Search for the cell housing the specified text and yield its (X, Y) center coordinate. 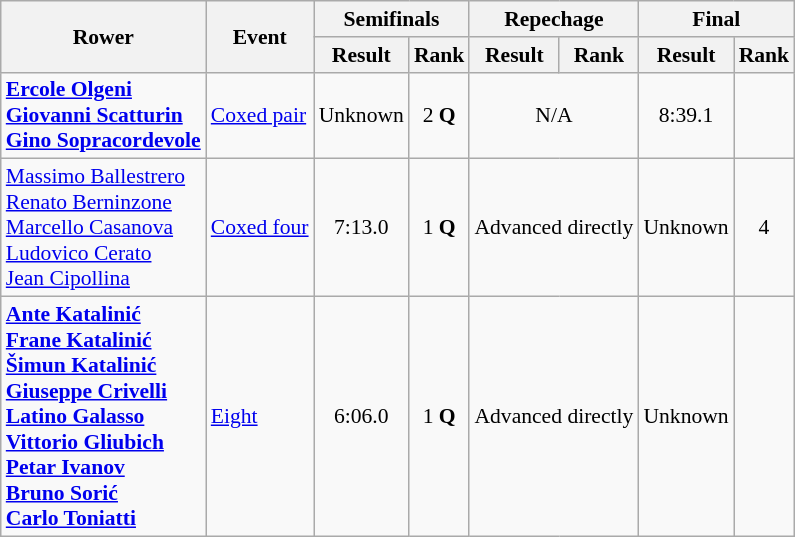
Semifinals (392, 19)
Final (716, 19)
6:06.0 (362, 417)
Ercole Olgeni Giovanni Scatturin Gino Sopracordevole (104, 116)
4 (764, 228)
8:39.1 (686, 116)
Repechage (554, 19)
2 Q (440, 116)
Massimo Ballestrero Renato Berninzone Marcello Casanova Ludovico Cerato Jean Cipollina (104, 228)
Rower (104, 36)
Event (260, 36)
7:13.0 (362, 228)
Ante Katalinić Frane Katalinić Šimun Katalinić Giuseppe Crivelli Latino Galasso Vittorio Gliubich Petar Ivanov Bruno Sorić Carlo Toniatti (104, 417)
Eight (260, 417)
Coxed pair (260, 116)
Coxed four (260, 228)
N/A (554, 116)
